Pinpoint the cell where the given text exists, returning its (x, y) midpoint coordinate. 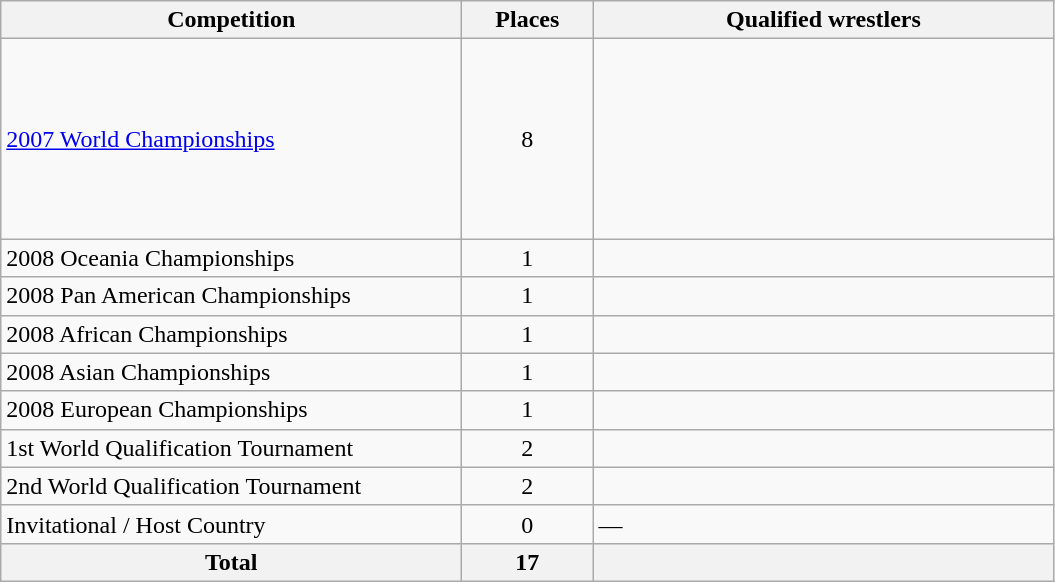
1st World Qualification Tournament (232, 448)
2008 Pan American Championships (232, 296)
Total (232, 562)
2008 European Championships (232, 410)
2008 Oceania Championships (232, 258)
— (824, 524)
Competition (232, 20)
Qualified wrestlers (824, 20)
2008 African Championships (232, 334)
2007 World Championships (232, 139)
2008 Asian Championships (232, 372)
0 (528, 524)
8 (528, 139)
Invitational / Host Country (232, 524)
Places (528, 20)
2nd World Qualification Tournament (232, 486)
17 (528, 562)
